Detect which cell encompasses the target text, then output its (x, y) center coordinate. 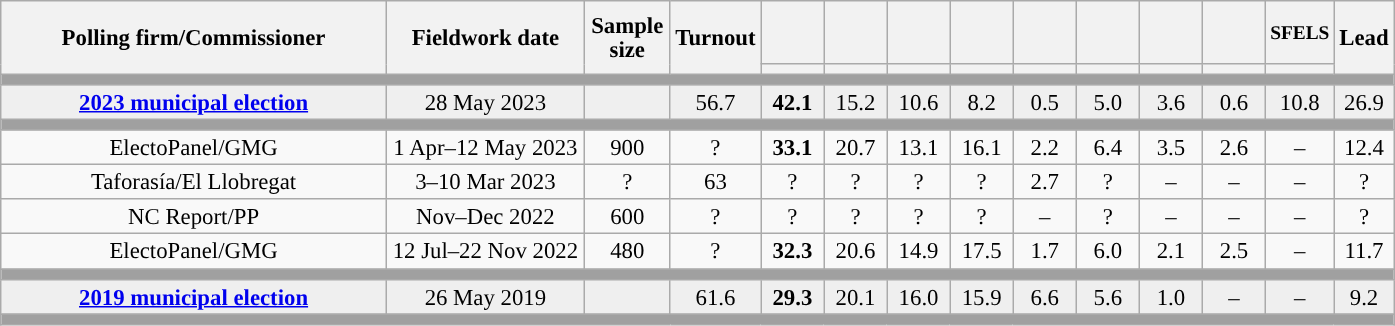
3–10 Mar 2023 (485, 182)
5.0 (1108, 102)
12 Jul–22 Nov 2022 (485, 252)
1.0 (1170, 296)
0.5 (1044, 102)
26 May 2019 (485, 296)
2.2 (1044, 148)
56.7 (716, 102)
Polling firm/Commissioner (194, 38)
8.2 (982, 102)
13.1 (918, 148)
28 May 2023 (485, 102)
Sample size (627, 38)
16.1 (982, 148)
2.5 (1234, 252)
20.7 (856, 148)
Fieldwork date (485, 38)
11.7 (1364, 252)
61.6 (716, 296)
2.7 (1044, 182)
15.9 (982, 296)
3.5 (1170, 148)
Turnout (716, 38)
1.7 (1044, 252)
480 (627, 252)
16.0 (918, 296)
26.9 (1364, 102)
20.1 (856, 296)
2019 municipal election (194, 296)
1 Apr–12 May 2023 (485, 148)
SFELS (1300, 32)
5.6 (1108, 296)
10.6 (918, 102)
0.6 (1234, 102)
42.1 (792, 102)
6.6 (1044, 296)
2023 municipal election (194, 102)
2.6 (1234, 148)
9.2 (1364, 296)
Nov–Dec 2022 (485, 218)
14.9 (918, 252)
15.2 (856, 102)
6.0 (1108, 252)
Taforasía/El Llobregat (194, 182)
32.3 (792, 252)
600 (627, 218)
900 (627, 148)
29.3 (792, 296)
NC Report/PP (194, 218)
63 (716, 182)
3.6 (1170, 102)
10.8 (1300, 102)
17.5 (982, 252)
2.1 (1170, 252)
Lead (1364, 38)
12.4 (1364, 148)
20.6 (856, 252)
6.4 (1108, 148)
33.1 (792, 148)
